Extract the [x, y] coordinate from the center of the cell holding the provided text.  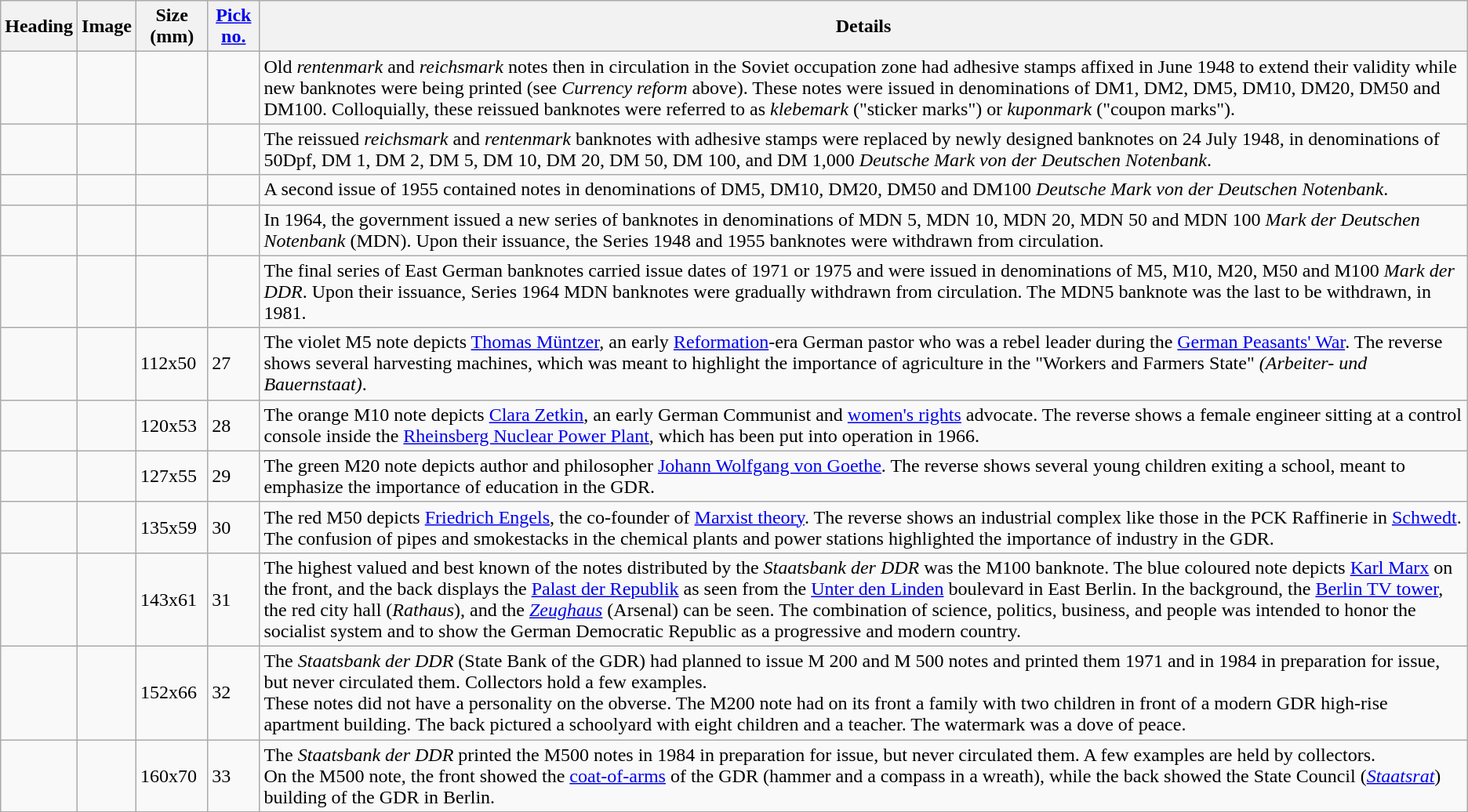
120x53 [173, 425]
Pick no. [234, 27]
Heading [39, 27]
29 [234, 477]
Image [107, 27]
127x55 [173, 477]
152x66 [173, 693]
28 [234, 425]
33 [234, 776]
Details [863, 27]
Size (mm) [173, 27]
32 [234, 693]
112x50 [173, 364]
27 [234, 364]
A second issue of 1955 contained notes in denominations of DM5, DM10, DM20, DM50 and DM100 Deutsche Mark von der Deutschen Notenbank. [863, 190]
31 [234, 599]
160x70 [173, 776]
30 [234, 527]
135x59 [173, 527]
143x61 [173, 599]
